Determine the [x, y] coordinate at the center of the cell enclosing the given text.  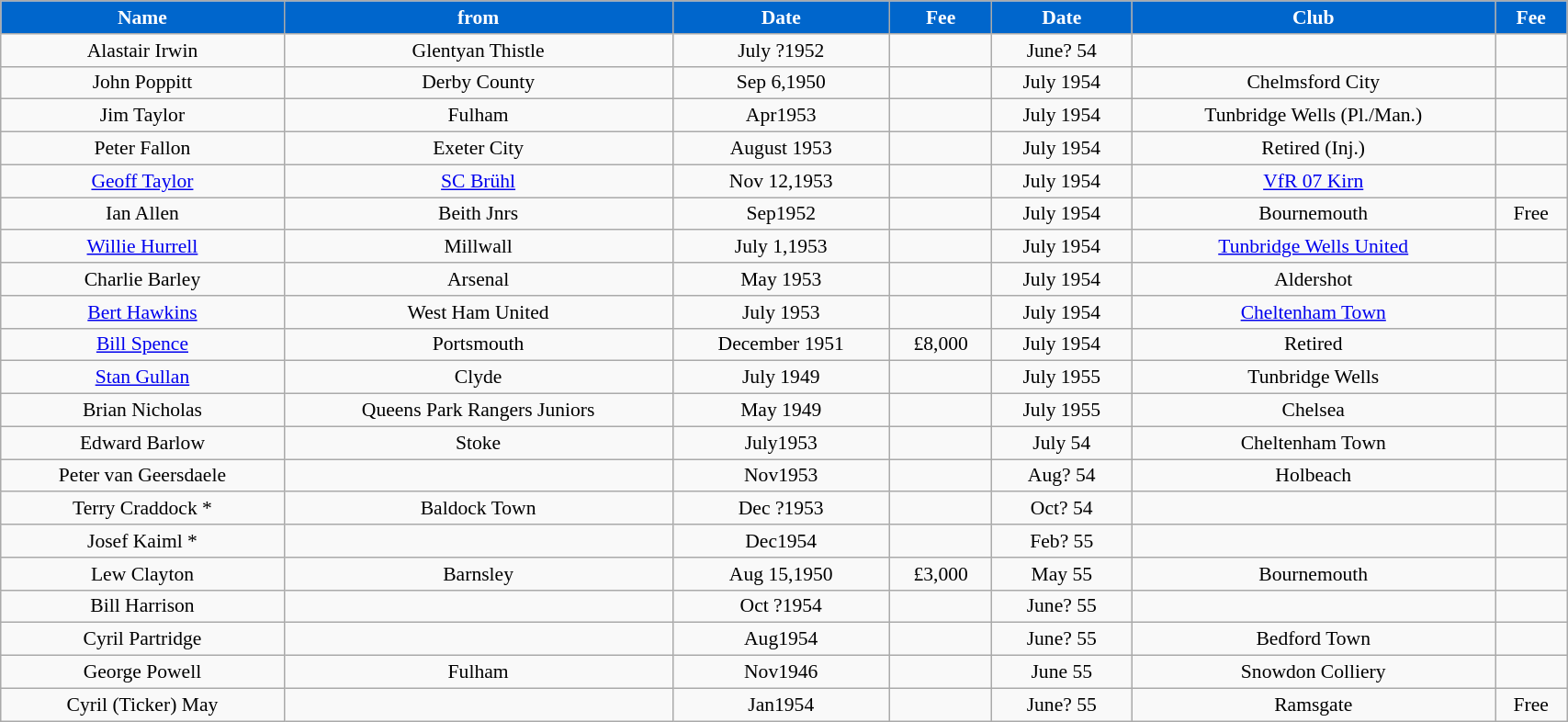
Aldershot [1314, 279]
Josef Kaiml * [142, 541]
July 54 [1062, 443]
Exeter City [478, 149]
Retired [1314, 344]
Portsmouth [478, 344]
Chelsea [1314, 411]
Jim Taylor [142, 116]
June? 54 [1062, 51]
Bill Spence [142, 344]
Cyril (Ticker) May [142, 705]
Derby County [478, 83]
Baldock Town [478, 509]
Oct ?1954 [781, 606]
August 1953 [781, 149]
Barnsley [478, 574]
Nov 12,1953 [781, 181]
Club [1314, 17]
Jan1954 [781, 705]
Clyde [478, 378]
Ramsgate [1314, 705]
Nov1953 [781, 476]
Tunbridge Wells United [1314, 247]
Edward Barlow [142, 443]
Alastair Irwin [142, 51]
Chelmsford City [1314, 83]
Aug1954 [781, 639]
Peter Fallon [142, 149]
Bill Harrison [142, 606]
Beith Jnrs [478, 214]
VfR 07 Kirn [1314, 181]
George Powell [142, 672]
Retired (Inj.) [1314, 149]
Dec ?1953 [781, 509]
Bedford Town [1314, 639]
Arsenal [478, 279]
Cyril Partridge [142, 639]
£3,000 [941, 574]
£8,000 [941, 344]
Holbeach [1314, 476]
December 1951 [781, 344]
Peter van Geersdaele [142, 476]
Aug? 54 [1062, 476]
Terry Craddock * [142, 509]
Oct? 54 [1062, 509]
Nov1946 [781, 672]
July 1953 [781, 312]
Geoff Taylor [142, 181]
Sep1952 [781, 214]
Bert Hawkins [142, 312]
Apr1953 [781, 116]
Brian Nicholas [142, 411]
May 55 [1062, 574]
Stan Gullan [142, 378]
Tunbridge Wells [1314, 378]
Queens Park Rangers Juniors [478, 411]
June 55 [1062, 672]
July 1949 [781, 378]
SC Brühl [478, 181]
July ?1952 [781, 51]
West Ham United [478, 312]
Ian Allen [142, 214]
May 1953 [781, 279]
Name [142, 17]
Sep 6,1950 [781, 83]
Feb? 55 [1062, 541]
John Poppitt [142, 83]
Glentyan Thistle [478, 51]
Snowdon Colliery [1314, 672]
Stoke [478, 443]
from [478, 17]
July1953 [781, 443]
Charlie Barley [142, 279]
Tunbridge Wells (Pl./Man.) [1314, 116]
May 1949 [781, 411]
Dec1954 [781, 541]
Willie Hurrell [142, 247]
Aug 15,1950 [781, 574]
July 1,1953 [781, 247]
Millwall [478, 247]
Lew Clayton [142, 574]
